Provide the [x, y] coordinate of the cell's center where the given text is located.  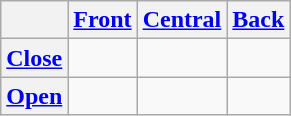
Central [182, 20]
Close [34, 58]
Front [102, 20]
Open [34, 96]
Back [258, 20]
